Search for the cell housing the specified text and yield its (X, Y) center coordinate. 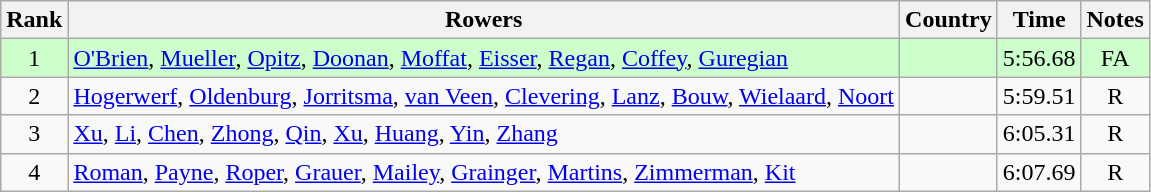
5:56.68 (1039, 58)
Hogerwerf, Oldenburg, Jorritsma, van Veen, Clevering, Lanz, Bouw, Wielaard, Noort (484, 96)
4 (34, 172)
3 (34, 134)
Rank (34, 20)
6:07.69 (1039, 172)
1 (34, 58)
Roman, Payne, Roper, Grauer, Mailey, Grainger, Martins, Zimmerman, Kit (484, 172)
2 (34, 96)
Time (1039, 20)
O'Brien, Mueller, Opitz, Doonan, Moffat, Eisser, Regan, Coffey, Guregian (484, 58)
Xu, Li, Chen, Zhong, Qin, Xu, Huang, Yin, Zhang (484, 134)
Notes (1115, 20)
Country (949, 20)
6:05.31 (1039, 134)
FA (1115, 58)
Rowers (484, 20)
5:59.51 (1039, 96)
